Extract the (x, y) coordinate from the center of the cell holding the provided text.  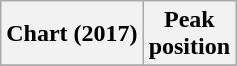
Peakposition (189, 34)
Chart (2017) (72, 34)
